For the text-containing cell, return its midpoint in [X, Y] coordinate format. 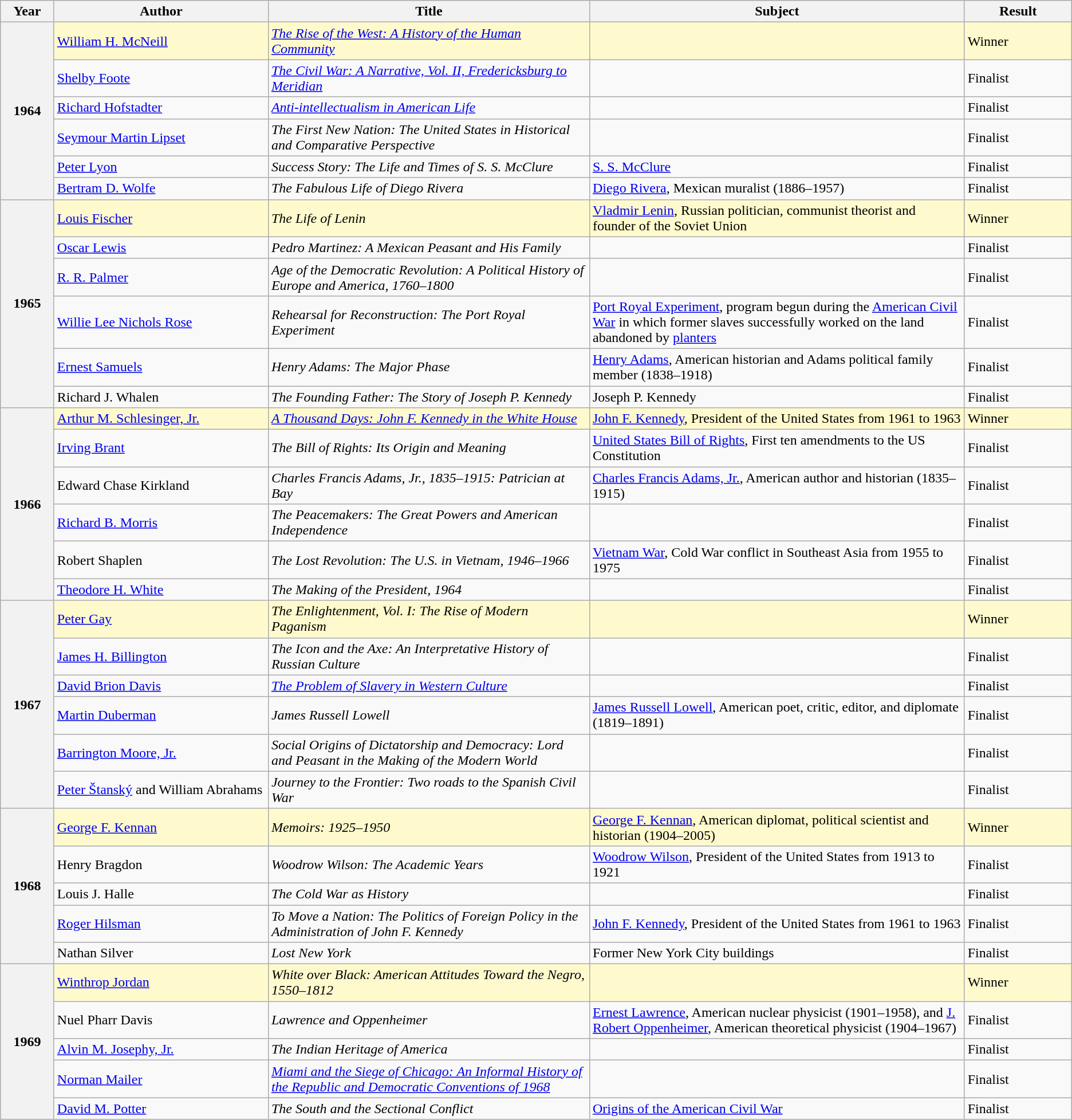
To Move a Nation: The Politics of Foreign Policy in the Administration of John F. Kennedy [428, 923]
Joseph P. Kennedy [777, 397]
1965 [27, 304]
Shelby Foote [161, 78]
Martin Duberman [161, 715]
David M. Potter [161, 1109]
White over Black: American Attitudes Toward the Negro, 1550–1812 [428, 983]
The First New Nation: The United States in Historical and Comparative Perspective [428, 137]
Richard J. Whalen [161, 397]
Richard B. Morris [161, 522]
Norman Mailer [161, 1079]
1969 [27, 1042]
Peter Lyon [161, 167]
1967 [27, 705]
1964 [27, 111]
The Lost Revolution: The U.S. in Vietnam, 1946–1966 [428, 560]
Result [1018, 11]
Title [428, 11]
Anti-intellectualism in American Life [428, 108]
Lawrence and Oppenheimer [428, 1020]
Diego Rivera, Mexican muralist (1886–1957) [777, 188]
Pedro Martinez: A Mexican Peasant and His Family [428, 247]
Success Story: The Life and Times of S. S. McClure [428, 167]
Rehearsal for Reconstruction: The Port Royal Experiment [428, 322]
Year [27, 11]
Social Origins of Dictatorship and Democracy: Lord and Peasant in the Making of the Modern World [428, 753]
The Life of Lenin [428, 218]
Former New York City buildings [777, 953]
The Enlightenment, Vol. I: The Rise of Modern Paganism [428, 619]
Author [161, 11]
David Brion Davis [161, 686]
Arthur M. Schlesinger, Jr. [161, 419]
James Russell Lowell, American poet, critic, editor, and diplomate (1819–1891) [777, 715]
The Problem of Slavery in Western Culture [428, 686]
The Civil War: A Narrative, Vol. II, Fredericksburg to Meridian [428, 78]
The Rise of the West: A History of the Human Community [428, 41]
The Indian Heritage of America [428, 1050]
Louis Fischer [161, 218]
Alvin M. Josephy, Jr. [161, 1050]
Richard Hofstadter [161, 108]
The Founding Father: The Story of Joseph P. Kennedy [428, 397]
Henry Adams, American historian and Adams political family member (1838–1918) [777, 367]
Nathan Silver [161, 953]
A Thousand Days: John F. Kennedy in the White House [428, 419]
Henry Bragdon [161, 864]
The Cold War as History [428, 894]
Woodrow Wilson: The Academic Years [428, 864]
Memoirs: 1925–1950 [428, 827]
Seymour Martin Lipset [161, 137]
Willie Lee Nichols Rose [161, 322]
The Fabulous Life of Diego Rivera [428, 188]
Vladmir Lenin, Russian politician, communist theorist and founder of the Soviet Union [777, 218]
George F. Kennan [161, 827]
Bertram D. Wolfe [161, 188]
Winthrop Jordan [161, 983]
The Making of the President, 1964 [428, 590]
1968 [27, 886]
Roger Hilsman [161, 923]
William H. McNeill [161, 41]
James Russell Lowell [428, 715]
Robert Shaplen [161, 560]
1966 [27, 504]
Origins of the American Civil War [777, 1109]
Charles Francis Adams, Jr., 1835–1915: Patrician at Bay [428, 486]
Subject [777, 11]
Woodrow Wilson, President of the United States from 1913 to 1921 [777, 864]
Barrington Moore, Jr. [161, 753]
Journey to the Frontier: Two roads to the Spanish Civil War [428, 789]
Nuel Pharr Davis [161, 1020]
United States Bill of Rights, First ten amendments to the US Constitution [777, 448]
James H. Billington [161, 657]
Miami and the Siege of Chicago: An Informal History of the Republic and Democratic Conventions of 1968 [428, 1079]
George F. Kennan, American diplomat, political scientist and historian (1904–2005) [777, 827]
Age of the Democratic Revolution: A Political History of Europe and America, 1760–1800 [428, 277]
Henry Adams: The Major Phase [428, 367]
R. R. Palmer [161, 277]
The Icon and the Axe: An Interpretative History of Russian Culture [428, 657]
The Bill of Rights: Its Origin and Meaning [428, 448]
Charles Francis Adams, Jr., American author and historian (1835–1915) [777, 486]
Peter Gay [161, 619]
Louis J. Halle [161, 894]
Vietnam War, Cold War conflict in Southeast Asia from 1955 to 1975 [777, 560]
Oscar Lewis [161, 247]
S. S. McClure [777, 167]
Ernest Samuels [161, 367]
Lost New York [428, 953]
Theodore H. White [161, 590]
Port Royal Experiment, program begun during the American Civil War in which former slaves successfully worked on the land abandoned by planters [777, 322]
The South and the Sectional Conflict [428, 1109]
Ernest Lawrence, American nuclear physicist (1901–1958), and J. Robert Oppenheimer, American theoretical physicist (1904–1967) [777, 1020]
Irving Brant [161, 448]
Peter Štanský and William Abrahams [161, 789]
The Peacemakers: The Great Powers and American Independence [428, 522]
Edward Chase Kirkland [161, 486]
